From the cell containing the given text, extract its center point as [x, y] coordinate. 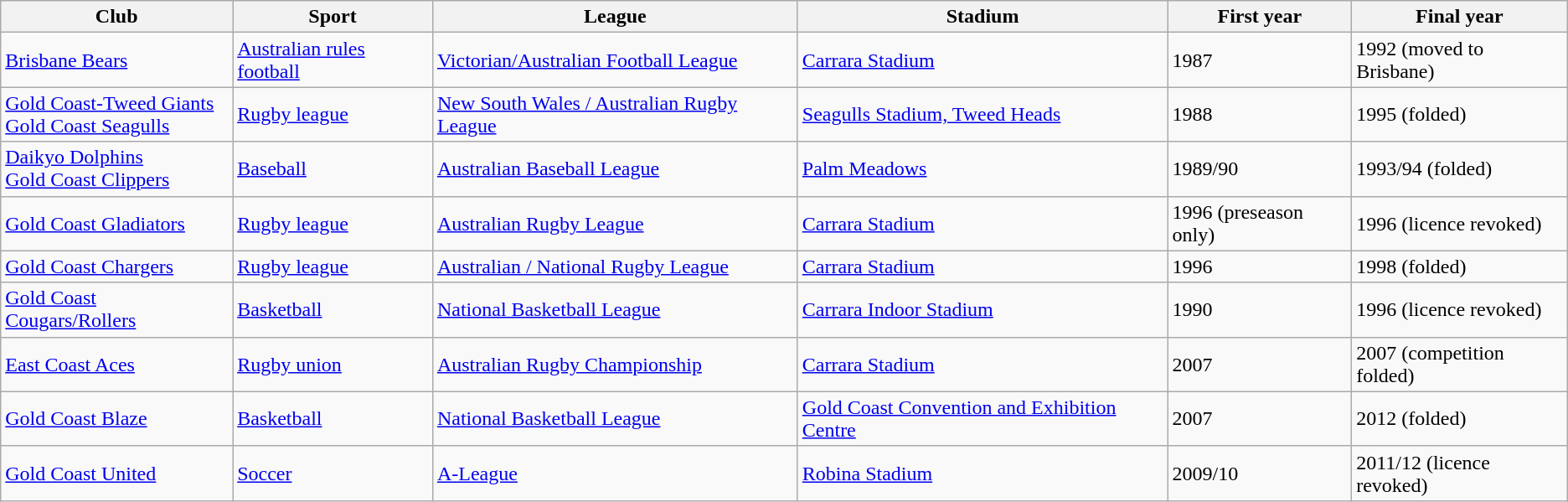
Brisbane Bears [117, 60]
League [615, 17]
2007 (competition folded) [1460, 364]
2009/10 [1260, 473]
1992 (moved to Brisbane) [1460, 60]
1996 (preseason only) [1260, 223]
Gold Coast-Tweed GiantsGold Coast Seagulls [117, 114]
1995 (folded) [1460, 114]
Sport [333, 17]
1987 [1260, 60]
Australian Rugby Championship [615, 364]
Australian / National Rugby League [615, 267]
Victorian/Australian Football League [615, 60]
Gold Coast United [117, 473]
Palm Meadows [983, 169]
Gold Coast Cougars/Rollers [117, 310]
New South Wales / Australian Rugby League [615, 114]
Soccer [333, 473]
1988 [1260, 114]
Gold Coast Blaze [117, 419]
Daikyo DolphinsGold Coast Clippers [117, 169]
Club [117, 17]
Robina Stadium [983, 473]
East Coast Aces [117, 364]
Gold Coast Convention and Exhibition Centre [983, 419]
1989/90 [1260, 169]
First year [1260, 17]
Australian Baseball League [615, 169]
Australian rules football [333, 60]
Stadium [983, 17]
Final year [1460, 17]
Australian Rugby League [615, 223]
Carrara Indoor Stadium [983, 310]
1998 (folded) [1460, 267]
1996 [1260, 267]
2012 (folded) [1460, 419]
Baseball [333, 169]
1990 [1260, 310]
Seagulls Stadium, Tweed Heads [983, 114]
Gold Coast Gladiators [117, 223]
1993/94 (folded) [1460, 169]
A-League [615, 473]
Rugby union [333, 364]
2011/12 (licence revoked) [1460, 473]
Gold Coast Chargers [117, 267]
